Identify which cell holds the provided text, then report its [X, Y] central coordinate. 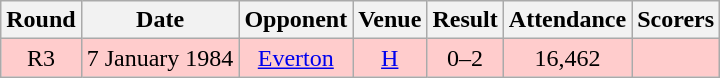
Attendance [567, 20]
H [390, 58]
7 January 1984 [160, 58]
Everton [296, 58]
Result [465, 20]
Date [160, 20]
Round [41, 20]
Venue [390, 20]
Scorers [676, 20]
0–2 [465, 58]
Opponent [296, 20]
16,462 [567, 58]
R3 [41, 58]
